Detect which cell encompasses the target text, then output its [x, y] center coordinate. 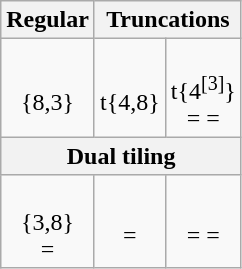
= = [203, 221]
{8,3} [48, 88]
Regular [48, 20]
= [130, 221]
Truncations [168, 20]
t{4[3]} = = [203, 88]
Dual tiling [122, 156]
{3,8} = [48, 221]
t{4,8} [130, 88]
